Identify which cell holds the provided text, then report its [X, Y] central coordinate. 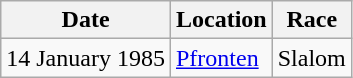
Date [86, 20]
14 January 1985 [86, 58]
Slalom [312, 58]
Location [221, 20]
Race [312, 20]
Pfronten [221, 58]
